For the text-containing cell, return its midpoint in [x, y] coordinate format. 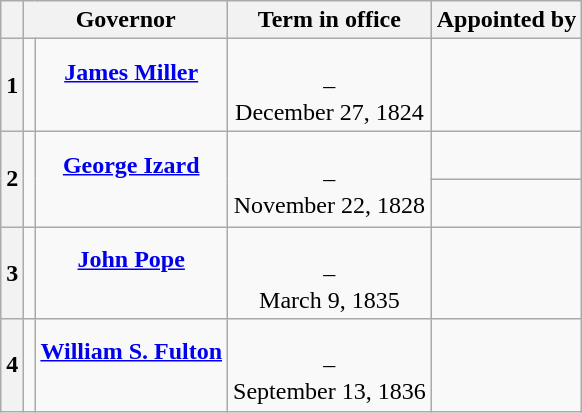
George Izard [132, 179]
–September 13, 1836 [330, 365]
John Pope [132, 273]
–November 22, 1828 [330, 179]
1 [12, 85]
Appointed by [506, 20]
James Miller [132, 85]
Term in office [330, 20]
4 [12, 365]
Governor [126, 20]
–December 27, 1824 [330, 85]
2 [12, 179]
William S. Fulton [132, 365]
–March 9, 1835 [330, 273]
3 [12, 273]
